From the cell containing the given text, extract its center point as (X, Y) coordinate. 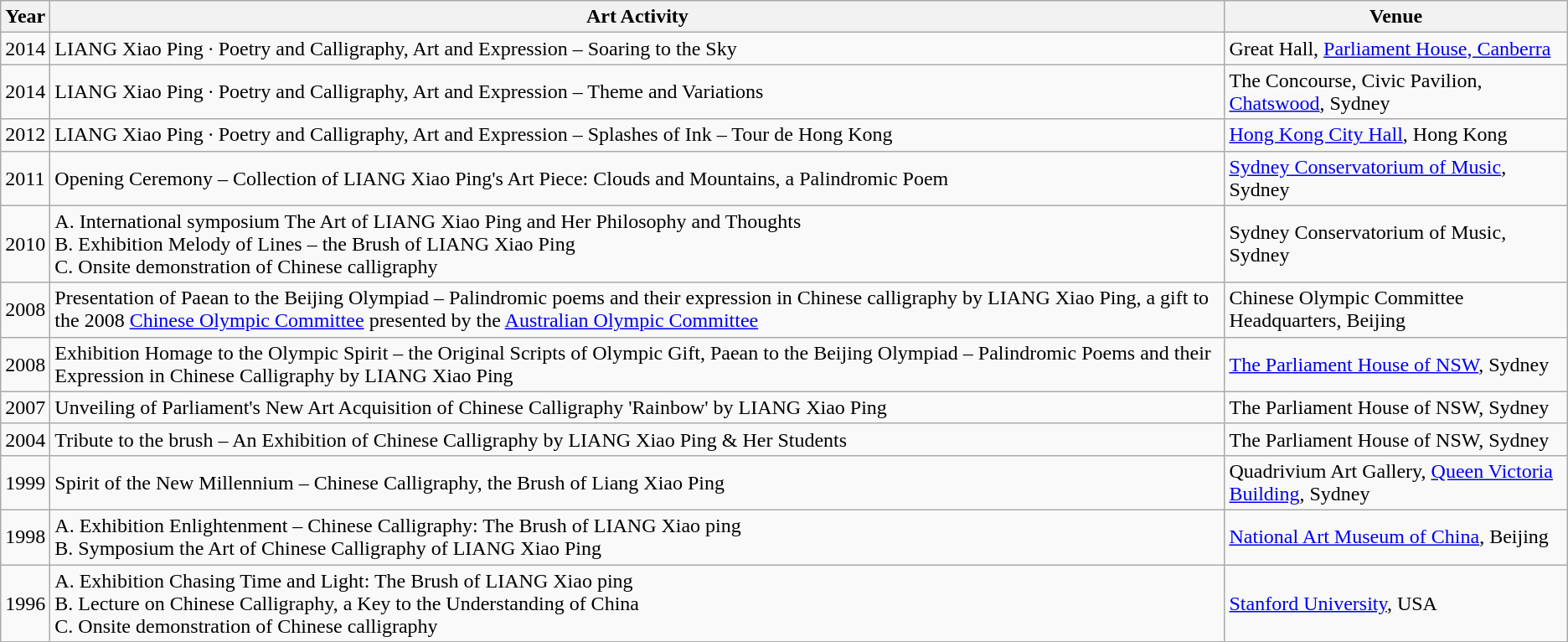
Art Activity (637, 17)
1996 (25, 603)
2007 (25, 407)
LIANG Xiao Ping · Poetry and Calligraphy, Art and Expression – Soaring to the Sky (637, 49)
2012 (25, 135)
Venue (1395, 17)
2011 (25, 178)
The Concourse, Civic Pavilion, Chatswood, Sydney (1395, 92)
Opening Ceremony – Collection of LIANG Xiao Ping's Art Piece: Clouds and Mountains, a Palindromic Poem (637, 178)
LIANG Xiao Ping · Poetry and Calligraphy, Art and Expression – Theme and Variations (637, 92)
Stanford University, USA (1395, 603)
1999 (25, 483)
Year (25, 17)
Hong Kong City Hall, Hong Kong (1395, 135)
Unveiling of Parliament's New Art Acquisition of Chinese Calligraphy 'Rainbow' by LIANG Xiao Ping (637, 407)
2010 (25, 244)
Tribute to the brush – An Exhibition of Chinese Calligraphy by LIANG Xiao Ping & Her Students (637, 439)
Great Hall, Parliament House, Canberra (1395, 49)
Chinese Olympic Committee Headquarters, Beijing (1395, 310)
LIANG Xiao Ping · Poetry and Calligraphy, Art and Expression – Splashes of Ink – Tour de Hong Kong (637, 135)
National Art Museum of China, Beijing (1395, 536)
A. Exhibition Enlightenment – Chinese Calligraphy: The Brush of LIANG Xiao pingB. Symposium the Art of Chinese Calligraphy of LIANG Xiao Ping (637, 536)
1998 (25, 536)
Quadrivium Art Gallery, Queen Victoria Building, Sydney (1395, 483)
Spirit of the New Millennium – Chinese Calligraphy, the Brush of Liang Xiao Ping (637, 483)
2004 (25, 439)
